Capture the cell that displays the provided text and extract its [X, Y] central coordinate. 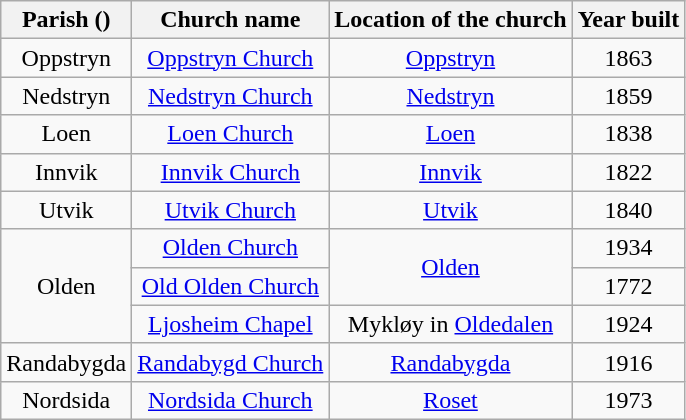
Nedstryn Church [230, 96]
Olden Church [230, 248]
Nordsida [66, 400]
1924 [628, 324]
Location of the church [450, 20]
1838 [628, 134]
Randabygd Church [230, 362]
Mykløy in Oldedalen [450, 324]
1859 [628, 96]
Old Olden Church [230, 286]
Ljosheim Chapel [230, 324]
1934 [628, 248]
Church name [230, 20]
1772 [628, 286]
Innvik Church [230, 172]
Nordsida Church [230, 400]
Parish () [66, 20]
1840 [628, 210]
1973 [628, 400]
Utvik Church [230, 210]
1863 [628, 58]
1822 [628, 172]
1916 [628, 362]
Year built [628, 20]
Roset [450, 400]
Oppstryn Church [230, 58]
Loen Church [230, 134]
